Identify which cell holds the provided text, then report its (X, Y) central coordinate. 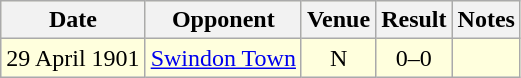
Date (73, 20)
Notes (486, 20)
0–0 (414, 58)
Swindon Town (223, 58)
Result (414, 20)
Venue (338, 20)
Opponent (223, 20)
29 April 1901 (73, 58)
N (338, 58)
